Locate the cell with the specified text and output its [X, Y] center coordinate. 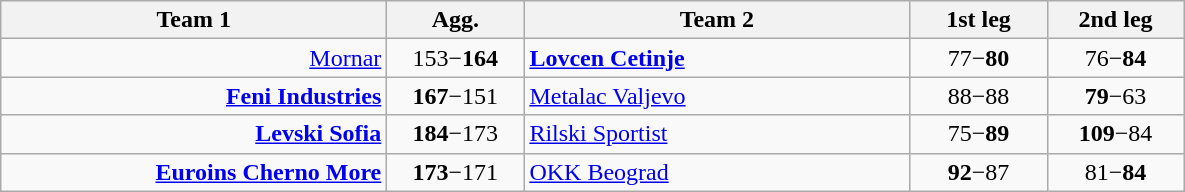
Team 1 [194, 20]
88−88 [978, 96]
Team 2 [717, 20]
Metalac Valjevo [717, 96]
OKK Beograd [717, 172]
Feni Industries [194, 96]
76−84 [1116, 58]
167−151 [456, 96]
75−89 [978, 134]
184−173 [456, 134]
92−87 [978, 172]
2nd leg [1116, 20]
153−164 [456, 58]
77−80 [978, 58]
Agg. [456, 20]
109−84 [1116, 134]
Lovcen Cetinje [717, 58]
Euroins Cherno More [194, 172]
173−171 [456, 172]
Rilski Sportist [717, 134]
79−63 [1116, 96]
Mornar [194, 58]
1st leg [978, 20]
Levski Sofia [194, 134]
81−84 [1116, 172]
